Detect which cell encompasses the target text, then output its [X, Y] center coordinate. 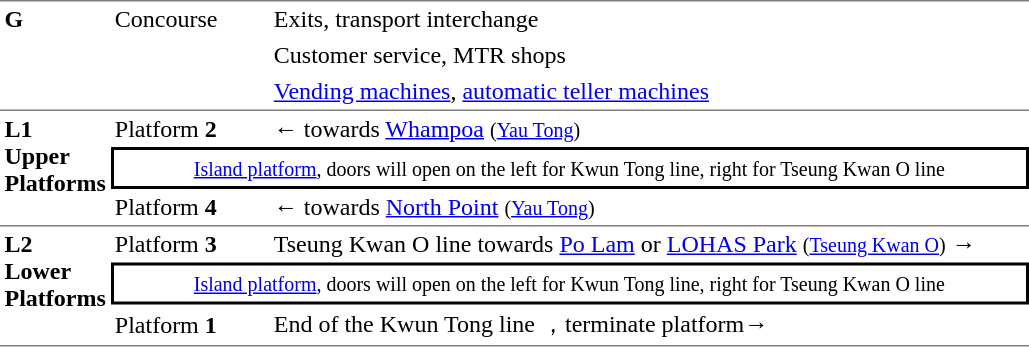
← towards Whampoa (Yau Tong) [648, 129]
Platform 3 [190, 244]
Tseung Kwan O line towards Po Lam or LOHAS Park (Tseung Kwan O) → [648, 244]
Exits, transport interchange [648, 19]
End of the Kwun Tong line ，terminate platform→ [648, 325]
Vending machines, automatic teller machines [648, 93]
Platform 1 [190, 325]
L1Upper Platforms [55, 169]
L2Lower Platforms [55, 286]
Platform 2 [190, 129]
Customer service, MTR shops [648, 56]
Platform 4 [190, 208]
Concourse [190, 56]
G [55, 56]
← towards North Point (Yau Tong) [648, 208]
